Pinpoint the cell where the given text exists, returning its [x, y] midpoint coordinate. 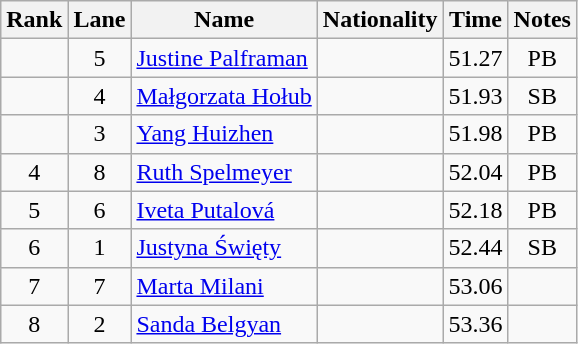
1 [100, 248]
52.44 [476, 248]
Iveta Putalová [224, 210]
Justyna Święty [224, 248]
Marta Milani [224, 286]
3 [100, 134]
53.06 [476, 286]
Małgorzata Hołub [224, 96]
Rank [34, 20]
52.18 [476, 210]
Notes [542, 20]
51.98 [476, 134]
52.04 [476, 172]
Justine Palframan [224, 58]
Yang Huizhen [224, 134]
Sanda Belgyan [224, 324]
51.27 [476, 58]
2 [100, 324]
53.36 [476, 324]
Nationality [380, 20]
Time [476, 20]
Name [224, 20]
Ruth Spelmeyer [224, 172]
Lane [100, 20]
51.93 [476, 96]
